From the cell containing the given text, extract its center point as (x, y) coordinate. 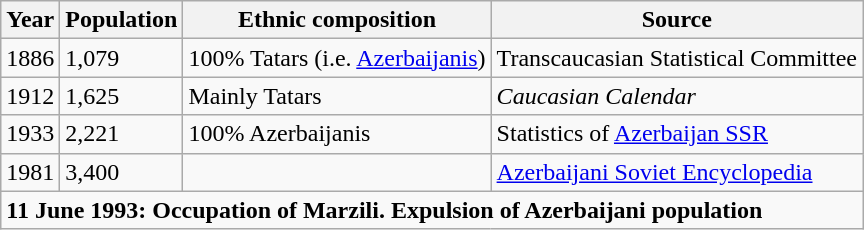
100% Tatars (i.e. Azerbaijanis) (337, 58)
Azerbaijani Soviet Encyclopedia (676, 172)
1981 (30, 172)
100% Azerbaijanis (337, 134)
2,221 (122, 134)
Transcaucasian Statistical Committee (676, 58)
1,625 (122, 96)
11 June 1993: Occupation of Marzili. Expulsion of Azerbaijani population (432, 210)
1933 (30, 134)
1,079 (122, 58)
Statistics of Azerbaijan SSR (676, 134)
Source (676, 20)
Ethnic composition (337, 20)
3,400 (122, 172)
1912 (30, 96)
Population (122, 20)
Caucasian Calendar (676, 96)
1886 (30, 58)
Mainly Tatars (337, 96)
Year (30, 20)
